Determine the (x, y) coordinate at the center of the cell enclosing the given text.  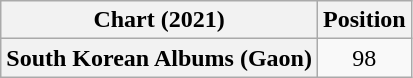
South Korean Albums (Gaon) (160, 58)
Position (364, 20)
Chart (2021) (160, 20)
98 (364, 58)
